Provide the [x, y] coordinate of the cell's center where the given text is located.  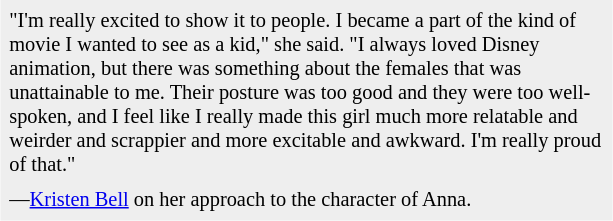
—Kristen Bell on her approach to the character of Anna. [306, 200]
